Detect which cell encompasses the target text, then output its [x, y] center coordinate. 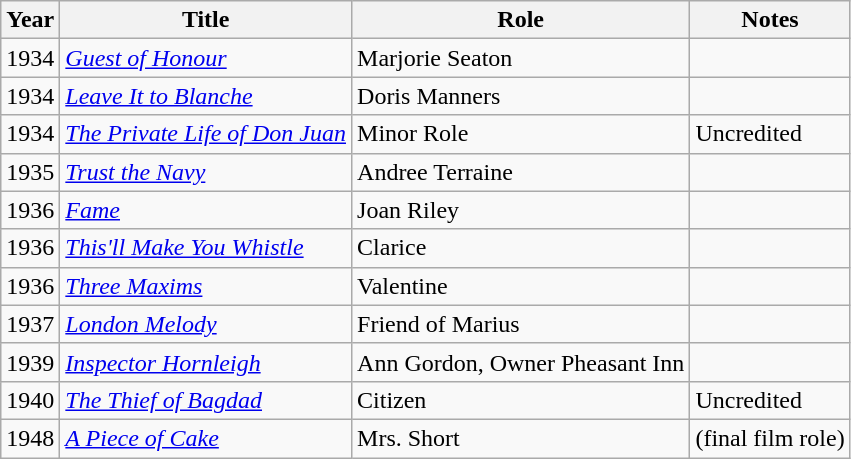
1935 [30, 172]
Leave It to Blanche [206, 96]
1948 [30, 438]
1940 [30, 400]
Trust the Navy [206, 172]
London Melody [206, 324]
1937 [30, 324]
Fame [206, 210]
Inspector Hornleigh [206, 362]
This'll Make You Whistle [206, 248]
Clarice [521, 248]
Doris Manners [521, 96]
Title [206, 20]
Valentine [521, 286]
A Piece of Cake [206, 438]
The Private Life of Don Juan [206, 134]
Ann Gordon, Owner Pheasant Inn [521, 362]
Guest of Honour [206, 58]
Citizen [521, 400]
Joan Riley [521, 210]
Mrs. Short [521, 438]
Role [521, 20]
Andree Terraine [521, 172]
Year [30, 20]
Notes [770, 20]
Minor Role [521, 134]
Marjorie Seaton [521, 58]
1939 [30, 362]
(final film role) [770, 438]
Friend of Marius [521, 324]
The Thief of Bagdad [206, 400]
Three Maxims [206, 286]
